Pinpoint the cell where the given text exists, returning its [X, Y] midpoint coordinate. 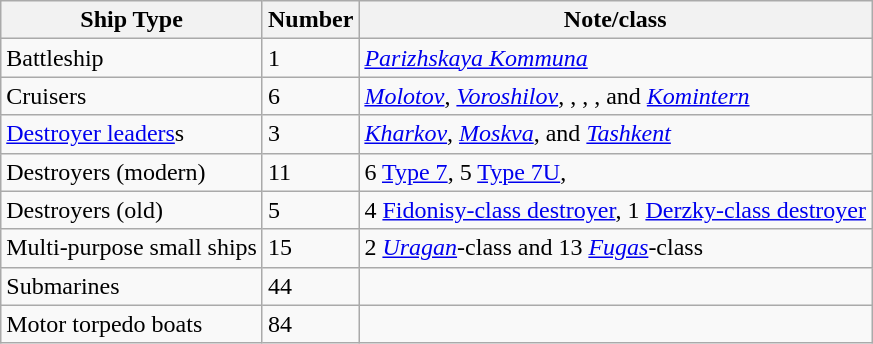
84 [310, 324]
Destroyer leaderss [132, 134]
Multi-purpose small ships [132, 248]
Note/class [616, 20]
Battleship [132, 58]
44 [310, 286]
Number [310, 20]
Motor torpedo boats [132, 324]
5 [310, 210]
6 Type 7, 5 Type 7U, [616, 172]
3 [310, 134]
Parizhskaya Kommuna [616, 58]
4 Fidonisy-class destroyer, 1 Derzky-class destroyer [616, 210]
Kharkov, Moskva, and Tashkent [616, 134]
6 [310, 96]
15 [310, 248]
2 Uragan-class and 13 Fugas-class [616, 248]
Destroyers (modern) [132, 172]
Ship Type [132, 20]
Submarines [132, 286]
11 [310, 172]
1 [310, 58]
Cruisers [132, 96]
Molotov, Voroshilov, , , , and Komintern [616, 96]
Destroyers (old) [132, 210]
